Identify which cell holds the provided text, then report its (x, y) central coordinate. 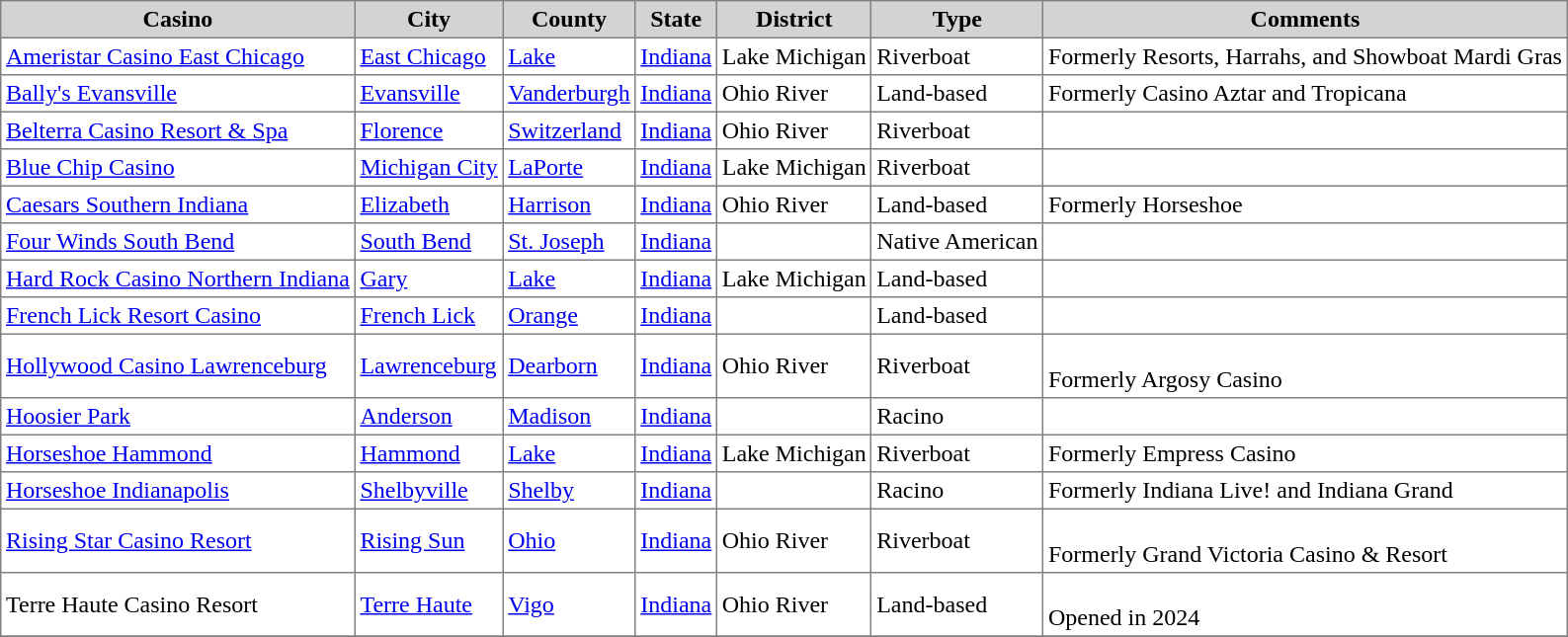
South Bend (429, 242)
Terre Haute (429, 604)
Michigan City (429, 168)
Elizabeth (429, 204)
District (794, 20)
Rising Star Casino Resort (178, 540)
Lawrenceburg (429, 365)
Hollywood Casino Lawrenceburg (178, 365)
Florence (429, 130)
French Lick Resort Casino (178, 316)
Switzerland (569, 130)
Formerly Casino Aztar and Tropicana (1305, 94)
Shelbyville (429, 491)
Anderson (429, 417)
County (569, 20)
Belterra Casino Resort & Spa (178, 130)
Formerly Empress Casino (1305, 453)
State (676, 20)
Formerly Argosy Casino (1305, 365)
Formerly Grand Victoria Casino & Resort (1305, 540)
St. Joseph (569, 242)
Hard Rock Casino Northern Indiana (178, 279)
Dearborn (569, 365)
Caesars Southern Indiana (178, 204)
Hoosier Park (178, 417)
Rising Sun (429, 540)
Comments (1305, 20)
Blue Chip Casino (178, 168)
Hammond (429, 453)
Harrison (569, 204)
Madison (569, 417)
Horseshoe Indianapolis (178, 491)
Gary (429, 279)
Horseshoe Hammond (178, 453)
French Lick (429, 316)
Ohio (569, 540)
Formerly Resorts, Harrahs, and Showboat Mardi Gras (1305, 56)
LaPorte (569, 168)
City (429, 20)
Orange (569, 316)
Four Winds South Bend (178, 242)
Vigo (569, 604)
East Chicago (429, 56)
Formerly Indiana Live! and Indiana Grand (1305, 491)
Shelby (569, 491)
Casino (178, 20)
Opened in 2024 (1305, 604)
Formerly Horseshoe (1305, 204)
Evansville (429, 94)
Terre Haute Casino Resort (178, 604)
Native American (957, 242)
Vanderburgh (569, 94)
Ameristar Casino East Chicago (178, 56)
Type (957, 20)
Bally's Evansville (178, 94)
